Locate the cell with the specified text and output its (X, Y) center coordinate. 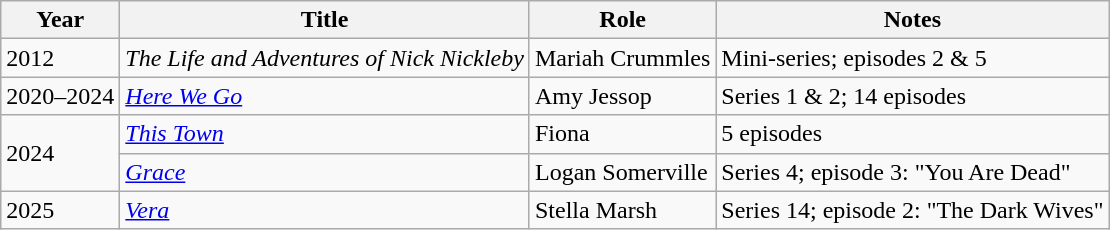
Logan Somerville (622, 172)
The Life and Adventures of Nick Nickleby (325, 58)
Notes (912, 20)
2024 (60, 153)
This Town (325, 134)
Amy Jessop (622, 96)
Vera (325, 210)
Year (60, 20)
Title (325, 20)
Mini-series; episodes 2 & 5 (912, 58)
5 episodes (912, 134)
Grace (325, 172)
2025 (60, 210)
Mariah Crummles (622, 58)
Series 4; episode 3: "You Are Dead" (912, 172)
Role (622, 20)
Stella Marsh (622, 210)
2012 (60, 58)
Here We Go (325, 96)
2020–2024 (60, 96)
Fiona (622, 134)
Series 1 & 2; 14 episodes (912, 96)
Series 14; episode 2: "The Dark Wives" (912, 210)
